Extract the (X, Y) coordinate from the center of the cell holding the provided text.  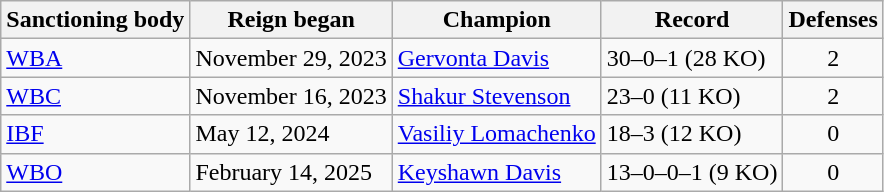
Record (692, 20)
Reign began (291, 20)
Vasiliy Lomachenko (496, 134)
February 14, 2025 (291, 172)
WBC (96, 96)
Shakur Stevenson (496, 96)
Champion (496, 20)
30–0–1 (28 KO) (692, 58)
May 12, 2024 (291, 134)
Defenses (833, 20)
November 16, 2023 (291, 96)
Sanctioning body (96, 20)
Gervonta Davis (496, 58)
November 29, 2023 (291, 58)
18–3 (12 KO) (692, 134)
WBO (96, 172)
13–0–0–1 (9 KO) (692, 172)
WBA (96, 58)
IBF (96, 134)
23–0 (11 KO) (692, 96)
Keyshawn Davis (496, 172)
